Pinpoint the cell where the given text exists, returning its [x, y] midpoint coordinate. 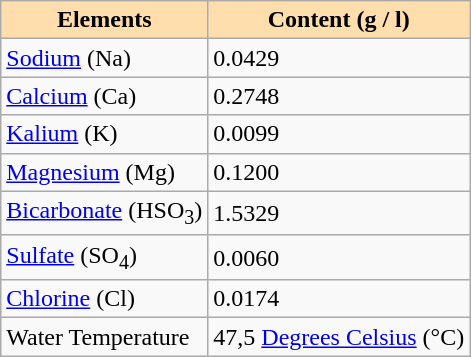
0.0174 [339, 299]
Magnesium (Mg) [104, 172]
0.0429 [339, 58]
0.0099 [339, 134]
Kalium (K) [104, 134]
0.1200 [339, 172]
Elements [104, 20]
Content (g / l) [339, 20]
Calcium (Ca) [104, 96]
Chlorine (Cl) [104, 299]
Sodium (Na) [104, 58]
0.0060 [339, 257]
47,5 Degrees Celsius (°C) [339, 337]
1.5329 [339, 213]
Water Temperature [104, 337]
Sulfate (SO4) [104, 257]
0.2748 [339, 96]
Bicarbonate (HSO3) [104, 213]
